Pinpoint the cell where the given text exists, returning its (x, y) midpoint coordinate. 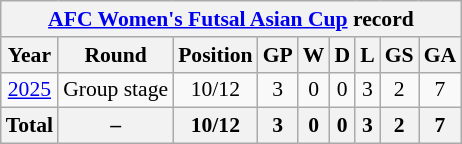
GA (440, 55)
GS (400, 55)
Year (30, 55)
2025 (30, 90)
– (116, 126)
Round (116, 55)
W (314, 55)
Group stage (116, 90)
Position (215, 55)
D (342, 55)
AFC Women's Futsal Asian Cup record (231, 19)
GP (278, 55)
L (368, 55)
Total (30, 126)
